Provide the (X, Y) coordinate of the cell's center where the given text is located.  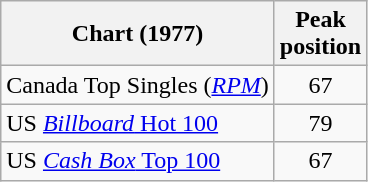
Peakposition (320, 34)
US Cash Box Top 100 (138, 161)
79 (320, 123)
Canada Top Singles (RPM) (138, 85)
US Billboard Hot 100 (138, 123)
Chart (1977) (138, 34)
